From the cell containing the given text, extract its center point as (x, y) coordinate. 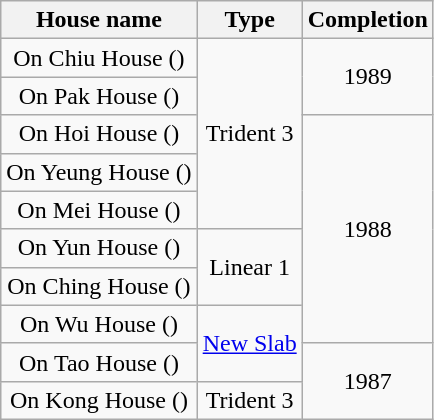
On Tao House () (99, 362)
House name (99, 20)
On Wu House () (99, 324)
1988 (368, 229)
Type (250, 20)
New Slab (250, 343)
1987 (368, 381)
On Pak House () (99, 96)
On Yun House () (99, 248)
On Mei House () (99, 210)
On Yeung House () (99, 172)
On Chiu House () (99, 58)
On Kong House () (99, 400)
On Hoi House () (99, 134)
On Ching House () (99, 286)
Completion (368, 20)
Linear 1 (250, 267)
1989 (368, 77)
